Capture the cell that displays the provided text and extract its (X, Y) central coordinate. 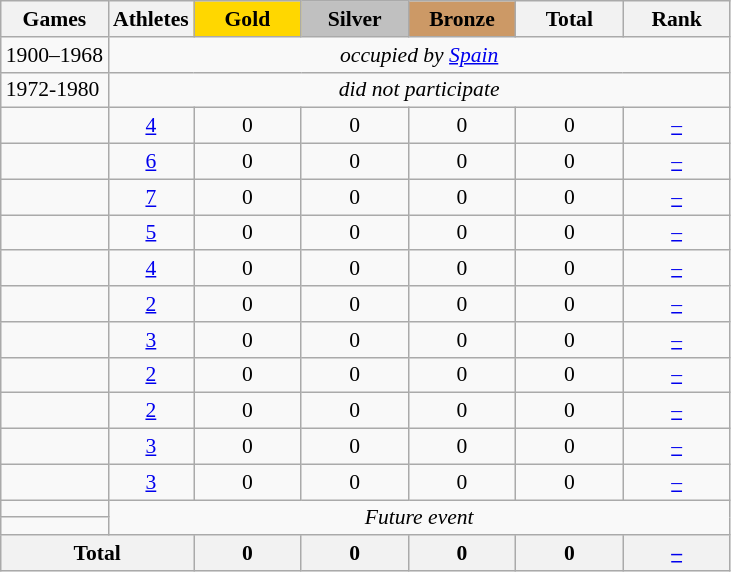
Games (54, 19)
Athletes (151, 19)
7 (151, 197)
did not participate (419, 90)
Rank (676, 19)
Bronze (462, 19)
1972-1980 (54, 90)
occupied by Spain (419, 55)
1900–1968 (54, 55)
Silver (354, 19)
5 (151, 233)
Gold (248, 19)
Future event (419, 518)
6 (151, 162)
